Pinpoint the cell where the given text exists, returning its [X, Y] midpoint coordinate. 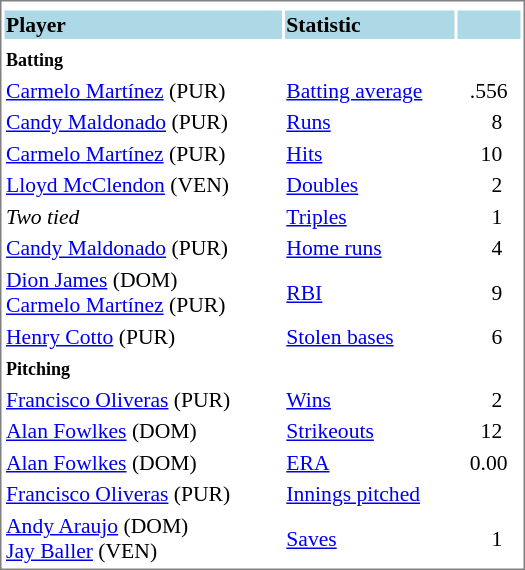
Stolen bases [370, 336]
Two tied [142, 216]
Dion James (DOM)Carmelo Martínez (PUR) [142, 293]
Doubles [370, 185]
Andy Araujo (DOM)Jay Baller (VEN) [142, 539]
ERA [370, 462]
Wins [370, 400]
Lloyd McClendon (VEN) [142, 185]
Pitching [142, 368]
Runs [370, 122]
Saves [370, 539]
Player [142, 24]
Statistic [370, 24]
Batting [142, 59]
Henry Cotto (PUR) [142, 336]
Batting average [370, 90]
.556 [490, 90]
RBI [370, 293]
Triples [370, 216]
6 [490, 336]
12 [490, 431]
9 [490, 293]
10 [490, 154]
8 [490, 122]
4 [490, 248]
Hits [370, 154]
Innings pitched [370, 494]
Home runs [370, 248]
0.00 [490, 462]
Strikeouts [370, 431]
